Return [x, y] of the center of cell containing provided text 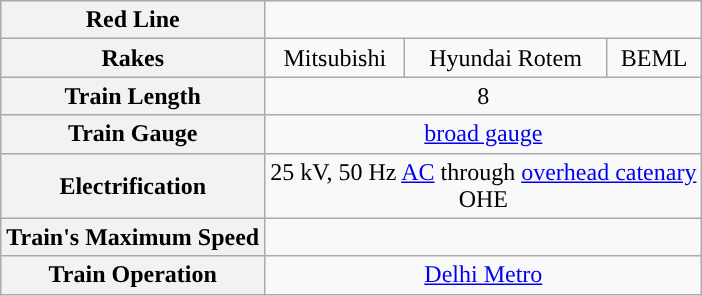
25 kV, 50 Hz AC through overhead catenaryOHE [484, 186]
Delhi Metro [484, 275]
broad gauge [484, 134]
Train Gauge [133, 134]
Train Length [133, 96]
BEML [654, 58]
Red Line [133, 20]
Electrification [133, 186]
Mitsubishi [335, 58]
Train's Maximum Speed [133, 237]
8 [484, 96]
Train Operation [133, 275]
Rakes [133, 58]
Hyundai Rotem [506, 58]
